Return [X, Y] of the center of cell containing provided text 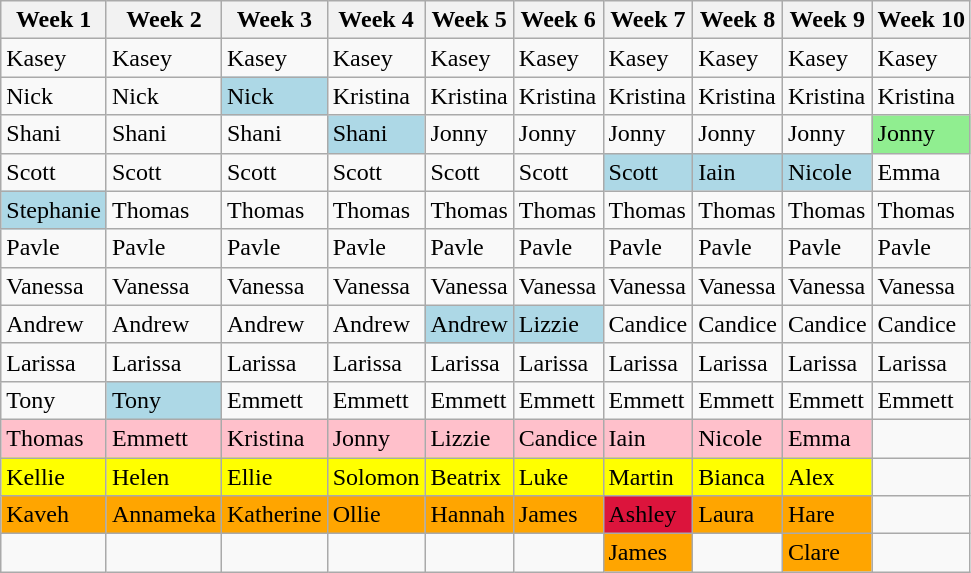
Luke [558, 477]
Ellie [274, 477]
Hannah [469, 515]
Annameka [164, 515]
Week 9 [827, 20]
Ollie [376, 515]
Beatrix [469, 477]
Clare [827, 553]
Alex [827, 477]
Solomon [376, 477]
Kaveh [54, 515]
Week 3 [274, 20]
Kellie [54, 477]
Laura [738, 515]
Katherine [274, 515]
Hare [827, 515]
Ashley [648, 515]
Martin [648, 477]
Bianca [738, 477]
Week 4 [376, 20]
Helen [164, 477]
Week 2 [164, 20]
Week 5 [469, 20]
Week 7 [648, 20]
Week 6 [558, 20]
Week 1 [54, 20]
Week 10 [921, 20]
Week 8 [738, 20]
Stephanie [54, 210]
